Detect which cell encompasses the target text, then output its [x, y] center coordinate. 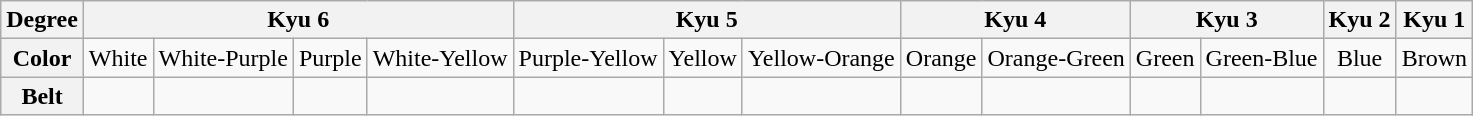
Blue [1360, 58]
Yellow-Orange [821, 58]
Green [1165, 58]
White-Purple [223, 58]
Purple [330, 58]
Purple-Yellow [588, 58]
Color [42, 58]
Brown [1434, 58]
Belt [42, 96]
Kyu 1 [1434, 20]
Orange [941, 58]
Kyu 2 [1360, 20]
Kyu 4 [1015, 20]
White [118, 58]
Green-Blue [1262, 58]
Kyu 3 [1226, 20]
White-Yellow [440, 58]
Degree [42, 20]
Orange-Green [1056, 58]
Kyu 6 [298, 20]
Kyu 5 [706, 20]
Yellow [702, 58]
